Scan for the cell matching the given text and deliver its (x, y) coordinate at center. 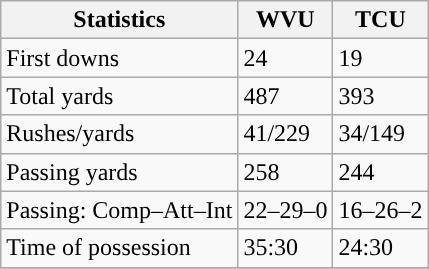
34/149 (380, 134)
35:30 (286, 248)
19 (380, 58)
41/229 (286, 134)
258 (286, 172)
24:30 (380, 248)
24 (286, 58)
First downs (120, 58)
16–26–2 (380, 210)
WVU (286, 20)
Passing yards (120, 172)
487 (286, 96)
Passing: Comp–Att–Int (120, 210)
TCU (380, 20)
22–29–0 (286, 210)
Total yards (120, 96)
Time of possession (120, 248)
244 (380, 172)
393 (380, 96)
Rushes/yards (120, 134)
Statistics (120, 20)
